Pinpoint the cell where the given text exists, returning its [X, Y] midpoint coordinate. 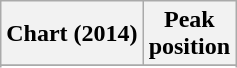
Chart (2014) [72, 34]
Peakposition [189, 34]
